Search for the cell housing the specified text and yield its [X, Y] center coordinate. 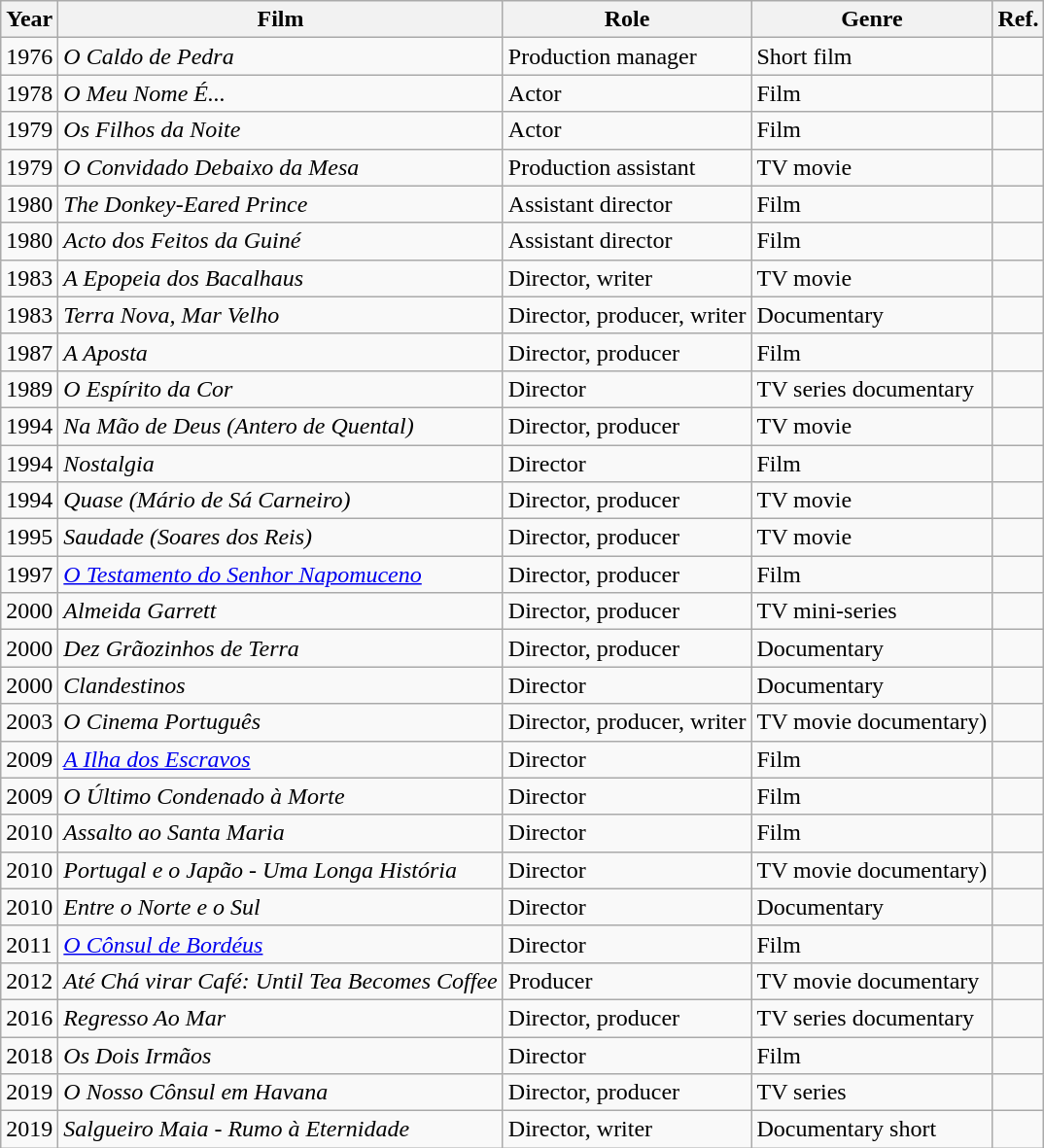
O Cônsul de Bordéus [280, 944]
Acto dos Feitos da Guiné [280, 241]
Dez Grãozinhos de Terra [280, 648]
Até Chá virar Café: Until Tea Becomes Coffee [280, 981]
Quase (Mário de Sá Carneiro) [280, 501]
1995 [29, 538]
O Nosso Cônsul em Havana [280, 1093]
Almeida Garrett [280, 611]
Portugal e o Japão - Uma Longa História [280, 870]
1976 [29, 56]
Genre [872, 19]
O Convidado Debaixo da Mesa [280, 167]
TV mini-series [872, 611]
1978 [29, 93]
Ref. [1019, 19]
2003 [29, 722]
2011 [29, 944]
O Caldo de Pedra [280, 56]
O Testamento do Senhor Napomuceno [280, 574]
Salgueiro Maia - Rumo à Eternidade [280, 1130]
1989 [29, 389]
1997 [29, 574]
O Espírito da Cor [280, 389]
TV movie documentary [872, 981]
Production manager [627, 56]
Clandestinos [280, 685]
Year [29, 19]
The Donkey-Eared Prince [280, 204]
Entre o Norte e o Sul [280, 907]
Saudade (Soares dos Reis) [280, 538]
A Ilha dos Escravos [280, 759]
Terra Nova, Mar Velho [280, 315]
Os Dois Irmãos [280, 1055]
Os Filhos da Noite [280, 130]
O Meu Nome É... [280, 93]
O Último Condenado à Morte [280, 796]
Regresso Ao Mar [280, 1018]
A Epopeia dos Bacalhaus [280, 278]
1987 [29, 352]
TV series [872, 1093]
Na Mão de Deus (Antero de Quental) [280, 426]
2018 [29, 1055]
Role [627, 19]
A Aposta [280, 352]
2016 [29, 1018]
Short film [872, 56]
Nostalgia [280, 464]
Documentary short [872, 1130]
2012 [29, 981]
Producer [627, 981]
Assalto ao Santa Maria [280, 833]
O Cinema Português [280, 722]
Production assistant [627, 167]
